From the cell containing the given text, extract its center point as [x, y] coordinate. 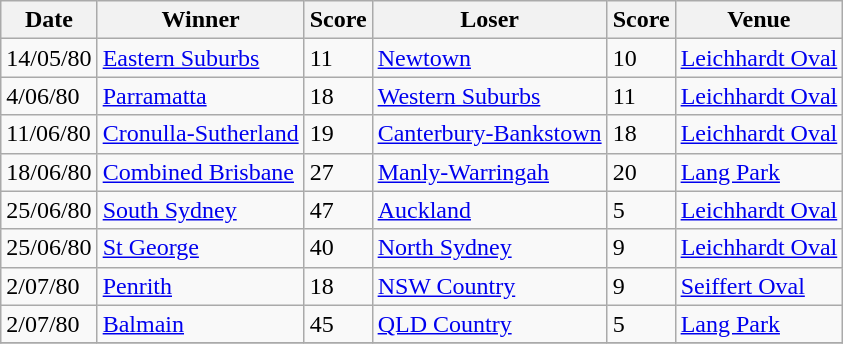
South Sydney [200, 210]
North Sydney [490, 248]
47 [338, 210]
Penrith [200, 286]
45 [338, 324]
Date [49, 20]
Venue [759, 20]
10 [641, 58]
Parramatta [200, 96]
Seiffert Oval [759, 286]
14/05/80 [49, 58]
Western Suburbs [490, 96]
11/06/80 [49, 134]
Eastern Suburbs [200, 58]
Manly-Warringah [490, 172]
Loser [490, 20]
Cronulla-Sutherland [200, 134]
Newtown [490, 58]
20 [641, 172]
27 [338, 172]
St George [200, 248]
Combined Brisbane [200, 172]
19 [338, 134]
Winner [200, 20]
Canterbury-Bankstown [490, 134]
18/06/80 [49, 172]
QLD Country [490, 324]
NSW Country [490, 286]
40 [338, 248]
4/06/80 [49, 96]
Balmain [200, 324]
Auckland [490, 210]
